Scan for the cell matching the given text and deliver its (X, Y) coordinate at center. 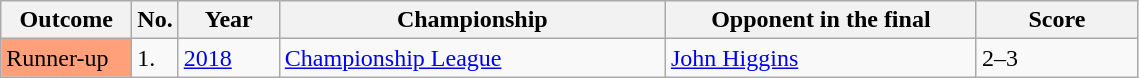
Year (228, 20)
Championship (472, 20)
John Higgins (820, 58)
Score (1056, 20)
Runner-up (66, 58)
Opponent in the final (820, 20)
Outcome (66, 20)
No. (155, 20)
2018 (228, 58)
Championship League (472, 58)
1. (155, 58)
2–3 (1056, 58)
